From the cell containing the given text, extract its center point as (x, y) coordinate. 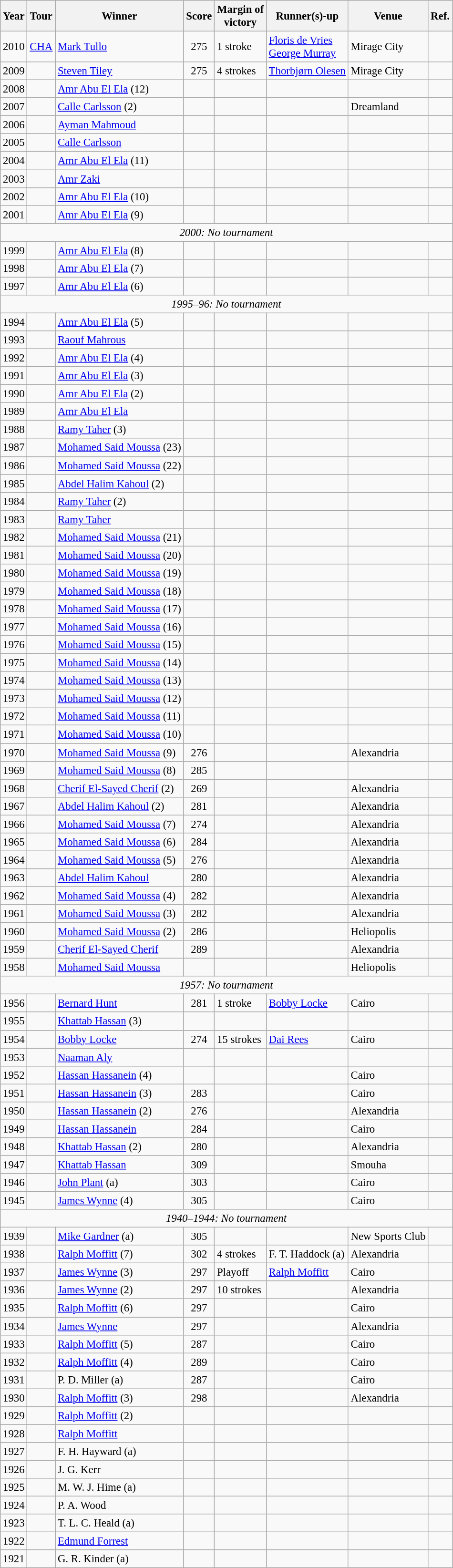
303 (199, 1183)
Cherif El-Sayed Cherif (2) (119, 788)
1946 (14, 1183)
Ramy Taher (119, 519)
1982 (14, 537)
Edmund Forrest (119, 1541)
1961 (14, 914)
Score (199, 16)
M. W. J. Hime (a) (119, 1487)
Amr Abu El Ela (10) (119, 196)
1922 (14, 1541)
James Wynne (4) (119, 1201)
Amr Abu El Ela (4) (119, 358)
309 (199, 1165)
1980 (14, 573)
1921 (14, 1559)
1927 (14, 1452)
1931 (14, 1380)
Amr Abu El Ela (7) (119, 268)
1965 (14, 842)
285 (199, 770)
1960 (14, 932)
Mohamed Said Moussa (16) (119, 627)
1971 (14, 734)
1932 (14, 1362)
2001 (14, 215)
Ralph Moffitt (2) (119, 1416)
Amr Abu El Ela (8) (119, 250)
286 (199, 932)
1951 (14, 1093)
Mohamed Said Moussa (17) (119, 609)
1987 (14, 448)
Mohamed Said Moussa (12) (119, 699)
2003 (14, 179)
1948 (14, 1147)
Ralph Moffitt (7) (119, 1254)
Ramy Taher (3) (119, 430)
2009 (14, 71)
302 (199, 1254)
J. G. Kerr (119, 1469)
1963 (14, 878)
Ralph Moffitt (3) (119, 1398)
1984 (14, 501)
Ralph Moffitt (4) (119, 1362)
1947 (14, 1165)
269 (199, 788)
Cherif El-Sayed Cherif (119, 949)
Mohamed Said Moussa (4) (119, 896)
1962 (14, 896)
Thorbjørn Olesen (307, 71)
1936 (14, 1290)
1975 (14, 663)
Mohamed Said Moussa (7) (119, 824)
Mohamed Said Moussa (13) (119, 681)
G. R. Kinder (a) (119, 1559)
Amr Abu El Ela (6) (119, 286)
1997 (14, 286)
Smouha (388, 1165)
New Sports Club (388, 1237)
Mohamed Said Moussa (21) (119, 537)
T. L. C. Heald (a) (119, 1523)
1958 (14, 968)
1981 (14, 555)
1979 (14, 591)
John Plant (a) (119, 1183)
1999 (14, 250)
1977 (14, 627)
1964 (14, 860)
1969 (14, 770)
1967 (14, 806)
Mohamed Said Moussa (5) (119, 860)
1933 (14, 1344)
Hassan Hassanein (3) (119, 1093)
Amr Abu El Ela (119, 412)
1949 (14, 1129)
Mike Gardner (a) (119, 1237)
Calle Carlsson (2) (119, 107)
Ayman Mahmoud (119, 125)
1923 (14, 1523)
2002 (14, 196)
283 (199, 1093)
Venue (388, 16)
1929 (14, 1416)
Amr Zaki (119, 179)
James Wynne (2) (119, 1290)
Khattab Hassan (2) (119, 1147)
1998 (14, 268)
James Wynne (119, 1326)
Runner(s)-up (307, 16)
1970 (14, 753)
Mohamed Said Moussa (22) (119, 465)
1973 (14, 699)
Tour (41, 16)
2007 (14, 107)
Ref. (440, 16)
1988 (14, 430)
1928 (14, 1434)
1986 (14, 465)
15 strokes (240, 1039)
Mohamed Said Moussa (9) (119, 753)
James Wynne (3) (119, 1272)
1945 (14, 1201)
1950 (14, 1111)
P. D. Miller (a) (119, 1380)
1995–96: No tournament (226, 304)
Hassan Hassanein (119, 1129)
Steven Tiley (119, 71)
10 strokes (240, 1290)
2000: No tournament (226, 232)
Amr Abu El Ela (12) (119, 89)
1983 (14, 519)
Mohamed Said Moussa (10) (119, 734)
Ramy Taher (2) (119, 501)
Playoff (240, 1272)
Winner (119, 16)
Mohamed Said Moussa (14) (119, 663)
Mohamed Said Moussa (8) (119, 770)
2010 (14, 47)
1939 (14, 1237)
1938 (14, 1254)
1924 (14, 1506)
1934 (14, 1326)
Ralph Moffitt (5) (119, 1344)
2008 (14, 89)
Mohamed Said Moussa (3) (119, 914)
Mohamed Said Moussa (15) (119, 645)
Dreamland (388, 107)
1985 (14, 484)
1956 (14, 1003)
298 (199, 1398)
Ralph Moffitt (6) (119, 1308)
1955 (14, 1021)
Year (14, 16)
1966 (14, 824)
Hassan Hassanein (2) (119, 1111)
1937 (14, 1272)
1926 (14, 1469)
Mohamed Said Moussa (6) (119, 842)
1992 (14, 358)
1935 (14, 1308)
1974 (14, 681)
Mohamed Said Moussa (119, 968)
Mohamed Said Moussa (11) (119, 717)
1940–1944: No tournament (226, 1218)
Amr Abu El Ela (5) (119, 322)
Amr Abu El Ela (9) (119, 215)
2005 (14, 143)
1968 (14, 788)
Floris de Vries George Murray (307, 47)
Mark Tullo (119, 47)
1957: No tournament (226, 985)
Raouf Mahrous (119, 340)
Abdel Halim Kahoul (119, 878)
1994 (14, 322)
1925 (14, 1487)
Amr Abu El Ela (2) (119, 394)
Amr Abu El Ela (3) (119, 376)
1952 (14, 1075)
1959 (14, 949)
Khattab Hassan (3) (119, 1021)
1954 (14, 1039)
Hassan Hassanein (4) (119, 1075)
F. T. Haddock (a) (307, 1254)
Dai Rees (307, 1039)
2006 (14, 125)
2004 (14, 161)
CHA (41, 47)
1989 (14, 412)
1972 (14, 717)
Margin ofvictory (240, 16)
Mohamed Said Moussa (18) (119, 591)
1990 (14, 394)
Amr Abu El Ela (11) (119, 161)
Mohamed Said Moussa (19) (119, 573)
Calle Carlsson (119, 143)
1978 (14, 609)
Mohamed Said Moussa (23) (119, 448)
Bernard Hunt (119, 1003)
1930 (14, 1398)
Khattab Hassan (119, 1165)
P. A. Wood (119, 1506)
1976 (14, 645)
1953 (14, 1057)
1991 (14, 376)
Naaman Aly (119, 1057)
Mohamed Said Moussa (20) (119, 555)
F. H. Hayward (a) (119, 1452)
1993 (14, 340)
Mohamed Said Moussa (2) (119, 932)
